Determine the [x, y] coordinate at the center of the cell enclosing the given text.  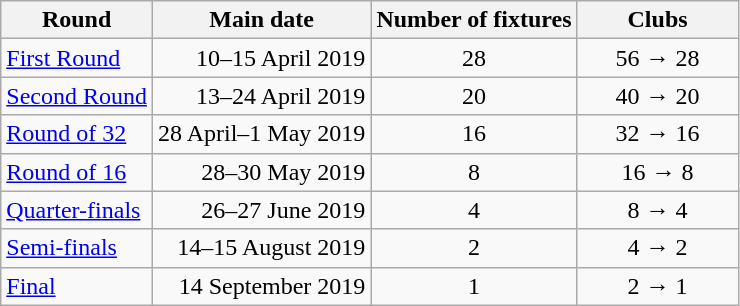
8 [474, 172]
28–30 May 2019 [261, 172]
14 September 2019 [261, 286]
26–27 June 2019 [261, 210]
Round of 32 [77, 134]
Main date [261, 20]
16 [474, 134]
2 [474, 248]
First Round [77, 58]
2 → 1 [658, 286]
8 → 4 [658, 210]
Number of fixtures [474, 20]
28 [474, 58]
28 April–1 May 2019 [261, 134]
14–15 August 2019 [261, 248]
13–24 April 2019 [261, 96]
Second Round [77, 96]
Final [77, 286]
56 → 28 [658, 58]
40 → 20 [658, 96]
1 [474, 286]
Quarter-finals [77, 210]
4 → 2 [658, 248]
10–15 April 2019 [261, 58]
4 [474, 210]
32 → 16 [658, 134]
Semi-finals [77, 248]
16 → 8 [658, 172]
20 [474, 96]
Clubs [658, 20]
Round of 16 [77, 172]
Round [77, 20]
